Pinpoint the cell where the given text exists, returning its [X, Y] midpoint coordinate. 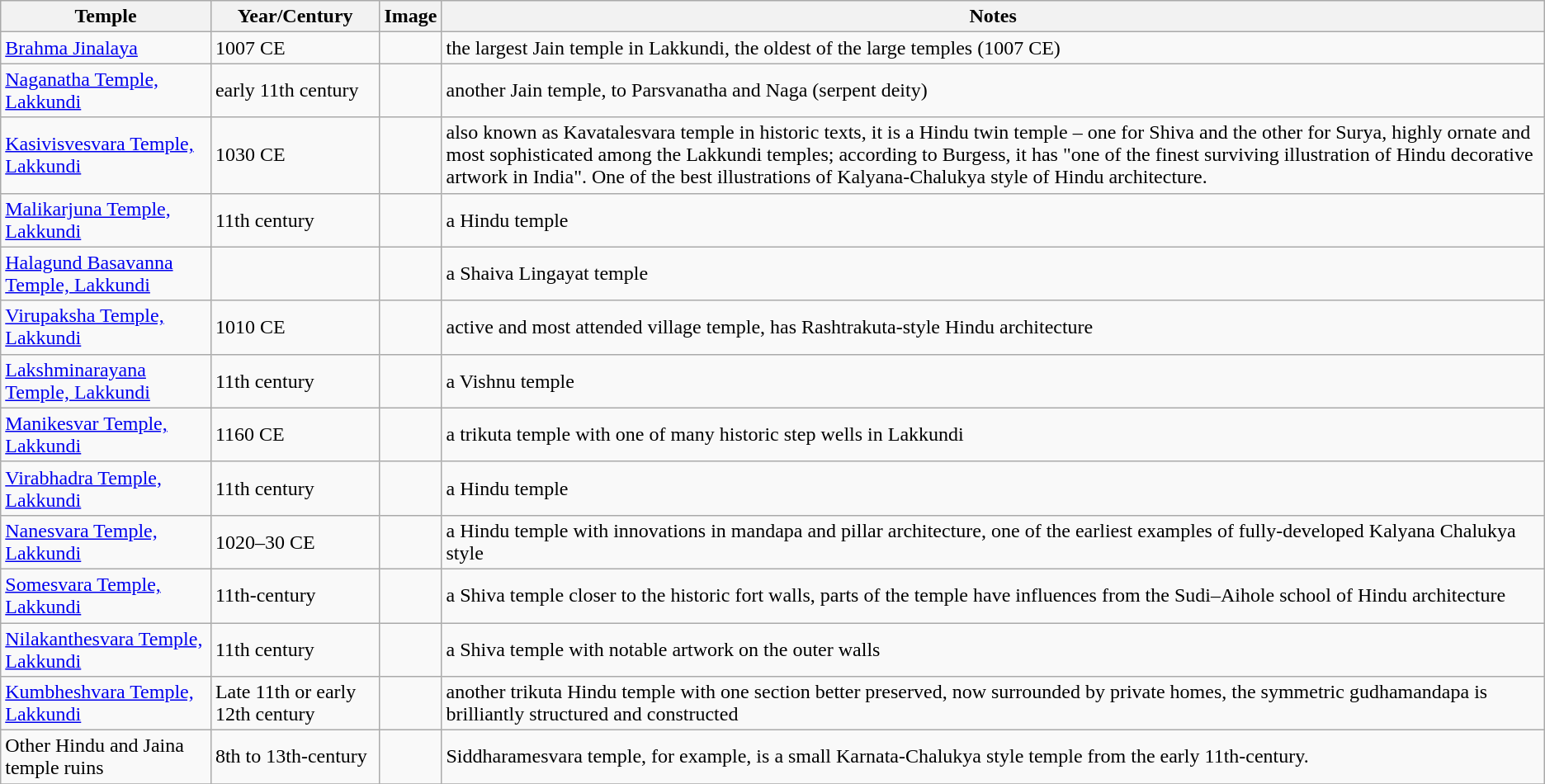
Temple [106, 17]
a Vishnu temple [993, 381]
another Jain temple, to Parsvanatha and Naga (serpent deity) [993, 91]
Year/Century [295, 17]
Virupaksha Temple, Lakkundi [106, 327]
Brahma Jinalaya [106, 48]
Late 11th or early 12th century [295, 703]
11th-century [295, 596]
Other Hindu and Jaina temple ruins [106, 758]
active and most attended village temple, has Rashtrakuta-style Hindu architecture [993, 327]
8th to 13th-century [295, 758]
a trikuta temple with one of many historic step wells in Lakkundi [993, 434]
the largest Jain temple in Lakkundi, the oldest of the large temples (1007 CE) [993, 48]
1160 CE [295, 434]
Nilakanthesvara Temple, Lakkundi [106, 649]
Naganatha Temple, Lakkundi [106, 91]
Lakshminarayana Temple, Lakkundi [106, 381]
Image [411, 17]
Siddharamesvara temple, for example, is a small Karnata-Chalukya style temple from the early 11th-century. [993, 758]
Kasivisvesvara Temple, Lakkundi [106, 155]
Halagund Basavanna Temple, Lakkundi [106, 274]
1007 CE [295, 48]
Notes [993, 17]
Malikarjuna Temple, Lakkundi [106, 220]
a Shiva temple with notable artwork on the outer walls [993, 649]
Kumbheshvara Temple, Lakkundi [106, 703]
Manikesvar Temple, Lakkundi [106, 434]
1020–30 CE [295, 541]
a Shaiva Lingayat temple [993, 274]
1030 CE [295, 155]
a Hindu temple with innovations in mandapa and pillar architecture, one of the earliest examples of fully-developed Kalyana Chalukya style [993, 541]
Virabhadra Temple, Lakkundi [106, 489]
Somesvara Temple, Lakkundi [106, 596]
1010 CE [295, 327]
a Shiva temple closer to the historic fort walls, parts of the temple have influences from the Sudi–Aihole school of Hindu architecture [993, 596]
Nanesvara Temple, Lakkundi [106, 541]
early 11th century [295, 91]
